Return the (x, y) coordinate for the center point of the cell that contains the specified text.  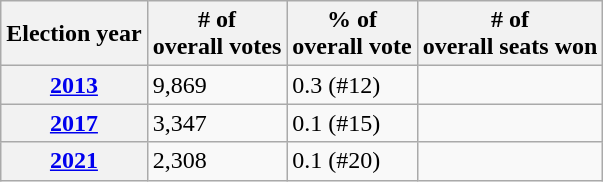
0.1 (#15) (352, 123)
2013 (74, 85)
9,869 (217, 85)
2021 (74, 161)
Election year (74, 34)
# ofoverall votes (217, 34)
2,308 (217, 161)
0.3 (#12) (352, 85)
2017 (74, 123)
% ofoverall vote (352, 34)
# ofoverall seats won (510, 34)
0.1 (#20) (352, 161)
3,347 (217, 123)
